Pinpoint the cell where the given text exists, returning its (x, y) midpoint coordinate. 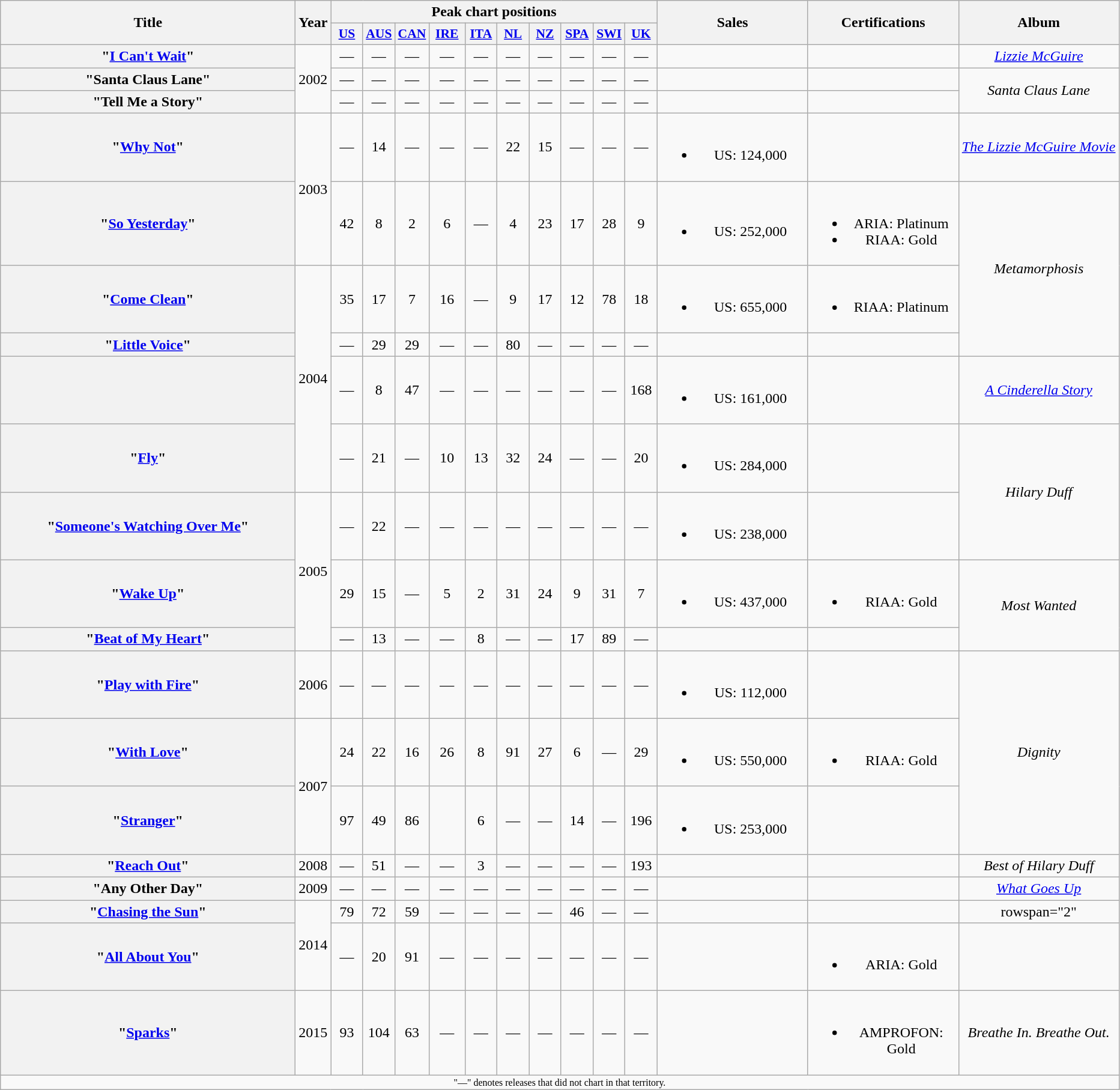
28 (609, 223)
Most Wanted (1039, 605)
NL (513, 34)
"Sparks" (148, 1033)
Album (1039, 23)
A Cinderella Story (1039, 390)
IRE (447, 34)
rowspan="2" (1039, 911)
Santa Claus Lane (1039, 90)
"Fly" (148, 458)
US: 655,000 (733, 299)
Dignity (1039, 752)
35 (347, 299)
"Why Not" (148, 148)
193 (641, 865)
27 (545, 752)
"Stranger" (148, 820)
49 (378, 820)
ARIA: PlatinumRIAA: Gold (883, 223)
"Any Other Day" (148, 888)
US: 437,000 (733, 593)
26 (447, 752)
32 (513, 458)
SWI (609, 34)
78 (609, 299)
US: 238,000 (733, 526)
Title (148, 23)
"Chasing the Sun" (148, 911)
The Lizzie McGuire Movie (1039, 148)
Certifications (883, 23)
US: 252,000 (733, 223)
UK (641, 34)
"So Yesterday" (148, 223)
NZ (545, 34)
97 (347, 820)
79 (347, 911)
10 (447, 458)
"Come Clean" (148, 299)
"I Can't Wait" (148, 56)
US: 253,000 (733, 820)
US: 284,000 (733, 458)
"Play with Fire" (148, 685)
2003 (313, 190)
80 (513, 345)
4 (513, 223)
US: 550,000 (733, 752)
93 (347, 1033)
21 (378, 458)
AMPROFON: Gold (883, 1033)
2004 (313, 378)
63 (412, 1033)
"Someone's Watching Over Me" (148, 526)
Peak chart positions (494, 12)
Lizzie McGuire (1039, 56)
2015 (313, 1033)
86 (412, 820)
89 (609, 639)
168 (641, 390)
SPA (577, 34)
US: 124,000 (733, 148)
What Goes Up (1039, 888)
47 (412, 390)
42 (347, 223)
104 (378, 1033)
AUS (378, 34)
51 (378, 865)
2008 (313, 865)
"Wake Up" (148, 593)
CAN (412, 34)
"Reach Out" (148, 865)
US (347, 34)
72 (378, 911)
2005 (313, 571)
5 (447, 593)
2006 (313, 685)
US: 112,000 (733, 685)
ITA (480, 34)
23 (545, 223)
18 (641, 299)
"Tell Me a Story" (148, 102)
Breathe In. Breathe Out. (1039, 1033)
46 (577, 911)
59 (412, 911)
"Santa Claus Lane" (148, 79)
Sales (733, 23)
RIAA: Platinum (883, 299)
"With Love" (148, 752)
"Beat of My Heart" (148, 639)
Best of Hilary Duff (1039, 865)
2014 (313, 945)
"All About You" (148, 957)
12 (577, 299)
3 (480, 865)
2007 (313, 786)
196 (641, 820)
"—" denotes releases that did not chart in that territory. (560, 1082)
2002 (313, 79)
Metamorphosis (1039, 269)
US: 161,000 (733, 390)
ARIA: Gold (883, 957)
Year (313, 23)
Hilary Duff (1039, 492)
2009 (313, 888)
"Little Voice" (148, 345)
